Identify which cell holds the provided text, then report its [x, y] central coordinate. 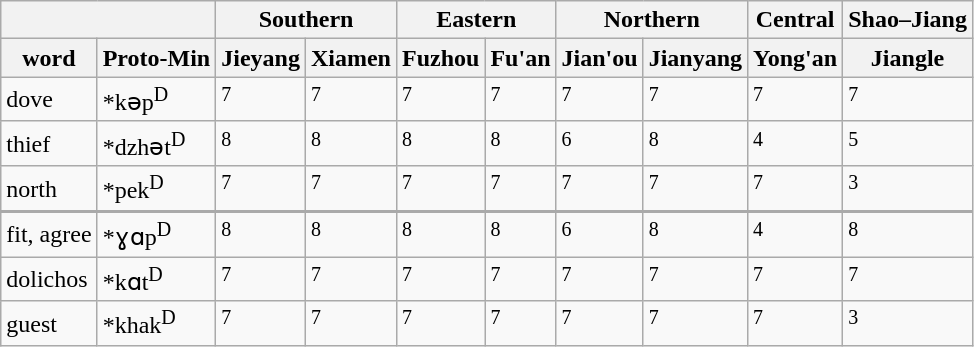
Jian'ou [600, 58]
Fuzhou [440, 58]
Shao–Jiang [908, 20]
*khakD [156, 324]
Xiamen [350, 58]
guest [49, 324]
dove [49, 100]
Jiangle [908, 58]
Northern [652, 20]
*dzhətD [156, 144]
*kɑtD [156, 280]
north [49, 188]
fit, agree [49, 234]
dolichos [49, 280]
Central [796, 20]
Fu'an [520, 58]
*kəpD [156, 100]
Proto-Min [156, 58]
*ɣɑpD [156, 234]
5 [908, 144]
Jieyang [261, 58]
*pekD [156, 188]
Eastern [476, 20]
word [49, 58]
Yong'an [796, 58]
Southern [306, 20]
thief [49, 144]
Jianyang [695, 58]
